Determine the (X, Y) coordinate at the center of the cell enclosing the given text.  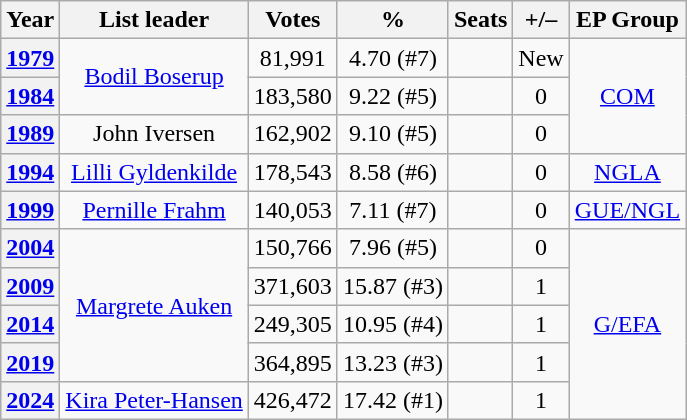
John Iversen (154, 134)
Kira Peter-Hansen (154, 400)
Bodil Boserup (154, 77)
Year (30, 20)
Votes (292, 20)
Lilli Gyldenkilde (154, 172)
183,580 (292, 96)
EP Group (627, 20)
2004 (30, 248)
17.42 (#1) (392, 400)
10.95 (#4) (392, 324)
249,305 (292, 324)
1984 (30, 96)
15.87 (#3) (392, 286)
7.96 (#5) (392, 248)
G/EFA (627, 324)
2019 (30, 362)
9.10 (#5) (392, 134)
7.11 (#7) (392, 210)
1979 (30, 58)
NGLA (627, 172)
Pernille Frahm (154, 210)
8.58 (#6) (392, 172)
4.70 (#7) (392, 58)
9.22 (#5) (392, 96)
List leader (154, 20)
1989 (30, 134)
150,766 (292, 248)
GUE/NGL (627, 210)
1994 (30, 172)
371,603 (292, 286)
162,902 (292, 134)
New (541, 58)
426,472 (292, 400)
2024 (30, 400)
Margrete Auken (154, 305)
13.23 (#3) (392, 362)
1999 (30, 210)
364,895 (292, 362)
140,053 (292, 210)
178,543 (292, 172)
% (392, 20)
COM (627, 96)
2014 (30, 324)
2009 (30, 286)
81,991 (292, 58)
+/– (541, 20)
Seats (480, 20)
